Output the (X, Y) coordinate of the center of the cell containing the given text.  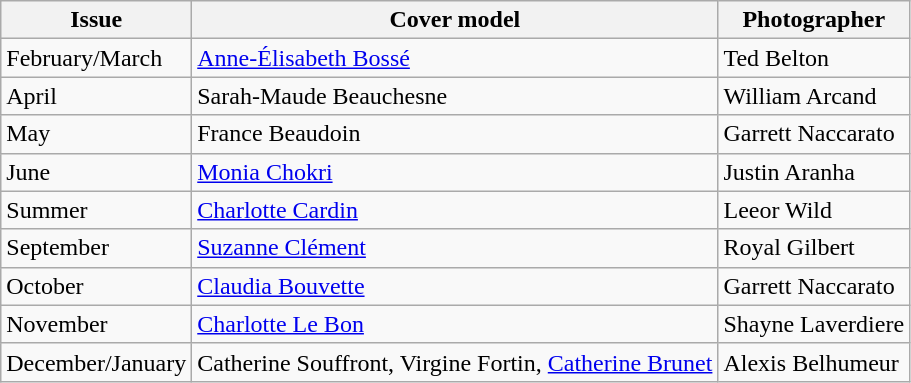
Charlotte Cardin (455, 210)
Sarah-Maude Beauchesne (455, 96)
Charlotte Le Bon (455, 324)
February/March (96, 58)
Claudia Bouvette (455, 286)
September (96, 248)
December/January (96, 362)
Alexis Belhumeur (814, 362)
William Arcand (814, 96)
Cover model (455, 20)
Leeor Wild (814, 210)
Photographer (814, 20)
Justin Aranha (814, 172)
Shayne Laverdiere (814, 324)
Monia Chokri (455, 172)
November (96, 324)
Suzanne Clément (455, 248)
Royal Gilbert (814, 248)
Anne-Élisabeth Bossé (455, 58)
Catherine Souffront, Virgine Fortin, Catherine Brunet (455, 362)
Summer (96, 210)
Ted Belton (814, 58)
April (96, 96)
June (96, 172)
October (96, 286)
May (96, 134)
France Beaudoin (455, 134)
Issue (96, 20)
